Detect which cell encompasses the target text, then output its (x, y) center coordinate. 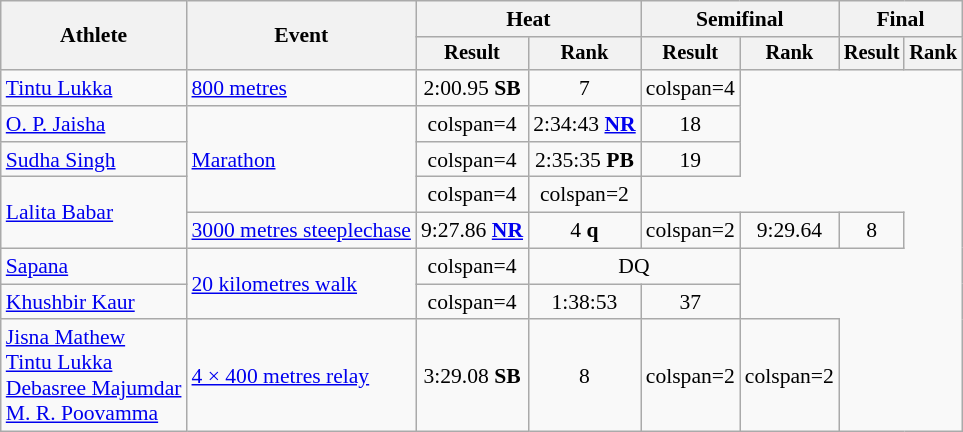
3000 metres steeplechase (301, 231)
9:29.64 (790, 231)
Semifinal (740, 19)
2:34:43 NR (584, 124)
4 × 400 metres relay (301, 376)
3:29.08 SB (472, 376)
Final (900, 19)
19 (690, 160)
2:00.95 SB (472, 88)
O. P. Jaisha (94, 124)
DQ (634, 267)
37 (690, 302)
18 (690, 124)
Sudha Singh (94, 160)
Event (301, 36)
Tintu Lukka (94, 88)
Athlete (94, 36)
Marathon (301, 160)
1:38:53 (584, 302)
20 kilometres walk (301, 284)
2:35:35 PB (584, 160)
Khushbir Kaur (94, 302)
Sapana (94, 267)
800 metres (301, 88)
Lalita Babar (94, 212)
9:27.86 NR (472, 231)
Jisna Mathew Tintu Lukka Debasree Majumdar M. R. Poovamma (94, 376)
Heat (528, 19)
7 (584, 88)
4 q (584, 231)
